From the cell containing the given text, extract its center point as [X, Y] coordinate. 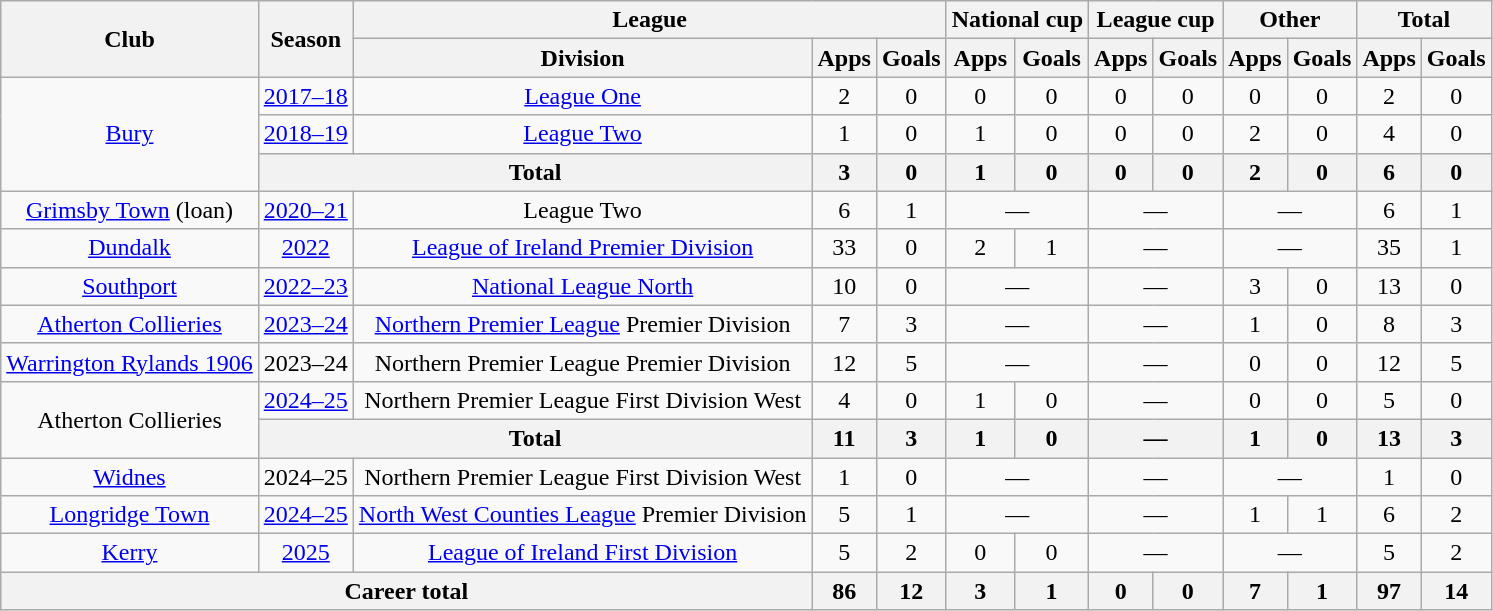
Other [1290, 20]
2017–18 [306, 96]
97 [1389, 591]
Grimsby Town (loan) [130, 210]
2018–19 [306, 134]
35 [1389, 248]
League of Ireland Premier Division [582, 248]
League One [582, 96]
Bury [130, 134]
National cup [1017, 20]
Club [130, 39]
33 [844, 248]
Division [582, 58]
11 [844, 438]
Warrington Rylands 1906 [130, 362]
8 [1389, 324]
14 [1456, 591]
North West Counties League Premier Division [582, 515]
Season [306, 39]
Career total [406, 591]
Widnes [130, 477]
Longridge Town [130, 515]
League [650, 20]
Dundalk [130, 248]
Southport [130, 286]
2020–21 [306, 210]
Kerry [130, 553]
League of Ireland First Division [582, 553]
National League North [582, 286]
League cup [1156, 20]
86 [844, 591]
2022–23 [306, 286]
2025 [306, 553]
2022 [306, 248]
10 [844, 286]
